For the text-containing cell, return its midpoint in (X, Y) coordinate format. 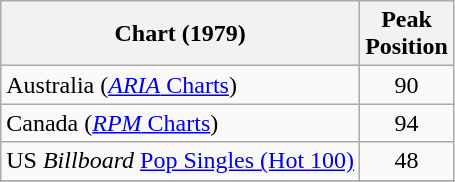
US Billboard Pop Singles (Hot 100) (180, 161)
Chart (1979) (180, 34)
90 (407, 85)
PeakPosition (407, 34)
Australia (ARIA Charts) (180, 85)
94 (407, 123)
Canada (RPM Charts) (180, 123)
48 (407, 161)
